Find where the given text appears and provide that cell's center as (X, Y) coordinate. 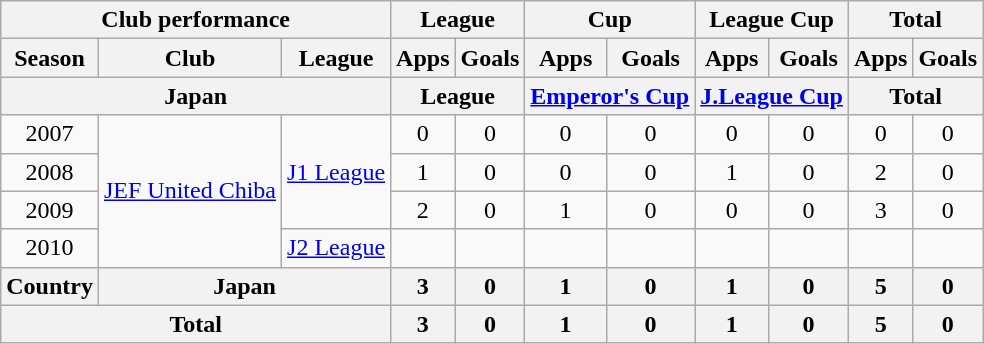
2008 (50, 172)
Cup (610, 20)
Club performance (196, 20)
2009 (50, 210)
League Cup (772, 20)
Club (190, 58)
Country (50, 286)
J.League Cup (772, 96)
Season (50, 58)
Emperor's Cup (610, 96)
JEF United Chiba (190, 191)
2007 (50, 134)
2010 (50, 248)
J2 League (336, 248)
J1 League (336, 172)
